Output the [x, y] coordinate of the center of the cell containing the given text.  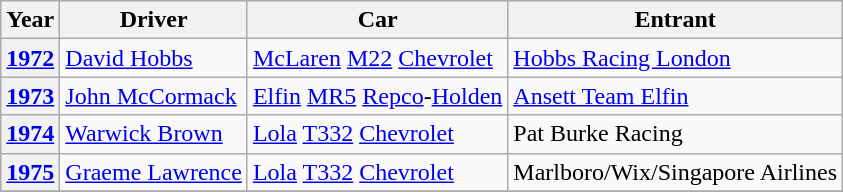
Hobbs Racing London [676, 58]
Year [30, 20]
Driver [154, 20]
Warwick Brown [154, 134]
1975 [30, 172]
1974 [30, 134]
Graeme Lawrence [154, 172]
Marlboro/Wix/Singapore Airlines [676, 172]
McLaren M22 Chevrolet [377, 58]
John McCormack [154, 96]
Pat Burke Racing [676, 134]
Car [377, 20]
Elfin MR5 Repco-Holden [377, 96]
Ansett Team Elfin [676, 96]
David Hobbs [154, 58]
1973 [30, 96]
Entrant [676, 20]
1972 [30, 58]
